Pinpoint the cell where the given text exists, returning its [x, y] midpoint coordinate. 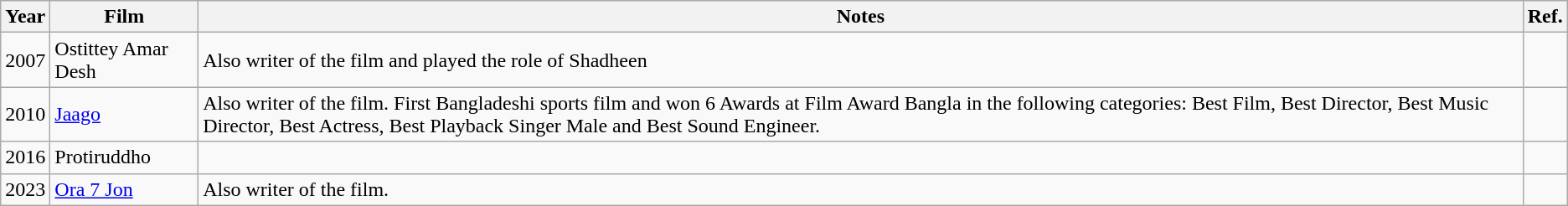
Also writer of the film and played the role of Shadheen [861, 60]
Jaago [124, 114]
Year [25, 17]
Ostittey Amar Desh [124, 60]
Ora 7 Jon [124, 189]
2023 [25, 189]
2010 [25, 114]
2007 [25, 60]
Also writer of the film. [861, 189]
Ref. [1545, 17]
Protiruddho [124, 157]
Notes [861, 17]
Film [124, 17]
2016 [25, 157]
